Search for the cell housing the specified text and yield its (X, Y) center coordinate. 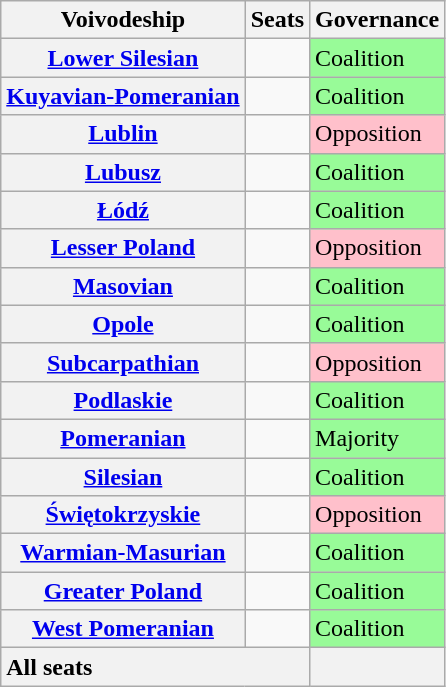
Łódź (123, 210)
Podlaskie (123, 400)
Lubusz (123, 172)
Kuyavian-Pomeranian (123, 96)
Greater Poland (123, 591)
Seats (277, 20)
Subcarpathian (123, 362)
Governance (378, 20)
Świętokrzyskie (123, 515)
Lublin (123, 134)
Masovian (123, 286)
Majority (378, 438)
Lower Silesian (123, 58)
Pomeranian (123, 438)
Voivodeship (123, 20)
All seats (156, 667)
Opole (123, 324)
West Pomeranian (123, 629)
Lesser Poland (123, 248)
Silesian (123, 477)
Warmian-Masurian (123, 553)
